Return [x, y] of the center of cell containing provided text 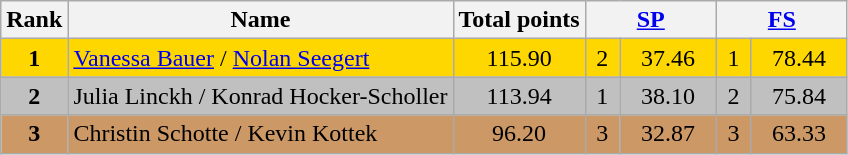
Vanessa Bauer / Nolan Seegert [260, 58]
38.10 [668, 96]
96.20 [519, 134]
Total points [519, 20]
Name [260, 20]
115.90 [519, 58]
32.87 [668, 134]
63.33 [800, 134]
Rank [34, 20]
78.44 [800, 58]
Christin Schotte / Kevin Kottek [260, 134]
37.46 [668, 58]
FS [782, 20]
75.84 [800, 96]
113.94 [519, 96]
Julia Linckh / Konrad Hocker-Scholler [260, 96]
SP [650, 20]
